Scan for the cell matching the given text and deliver its [X, Y] coordinate at center. 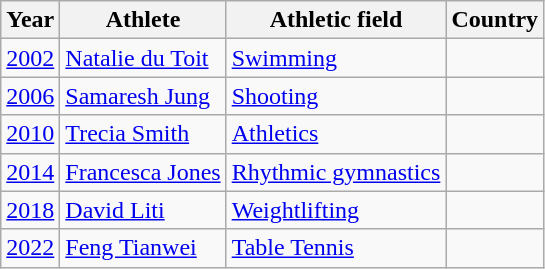
Weightlifting [336, 210]
2014 [30, 172]
2002 [30, 58]
2006 [30, 96]
Samaresh Jung [143, 96]
Feng Tianwei [143, 248]
Shooting [336, 96]
Natalie du Toit [143, 58]
Swimming [336, 58]
Table Tennis [336, 248]
2010 [30, 134]
Trecia Smith [143, 134]
Rhythmic gymnastics [336, 172]
David Liti [143, 210]
Country [495, 20]
Athletics [336, 134]
Athletic field [336, 20]
Year [30, 20]
2018 [30, 210]
Athlete [143, 20]
2022 [30, 248]
Francesca Jones [143, 172]
